Pinpoint the cell where the given text exists, returning its [X, Y] midpoint coordinate. 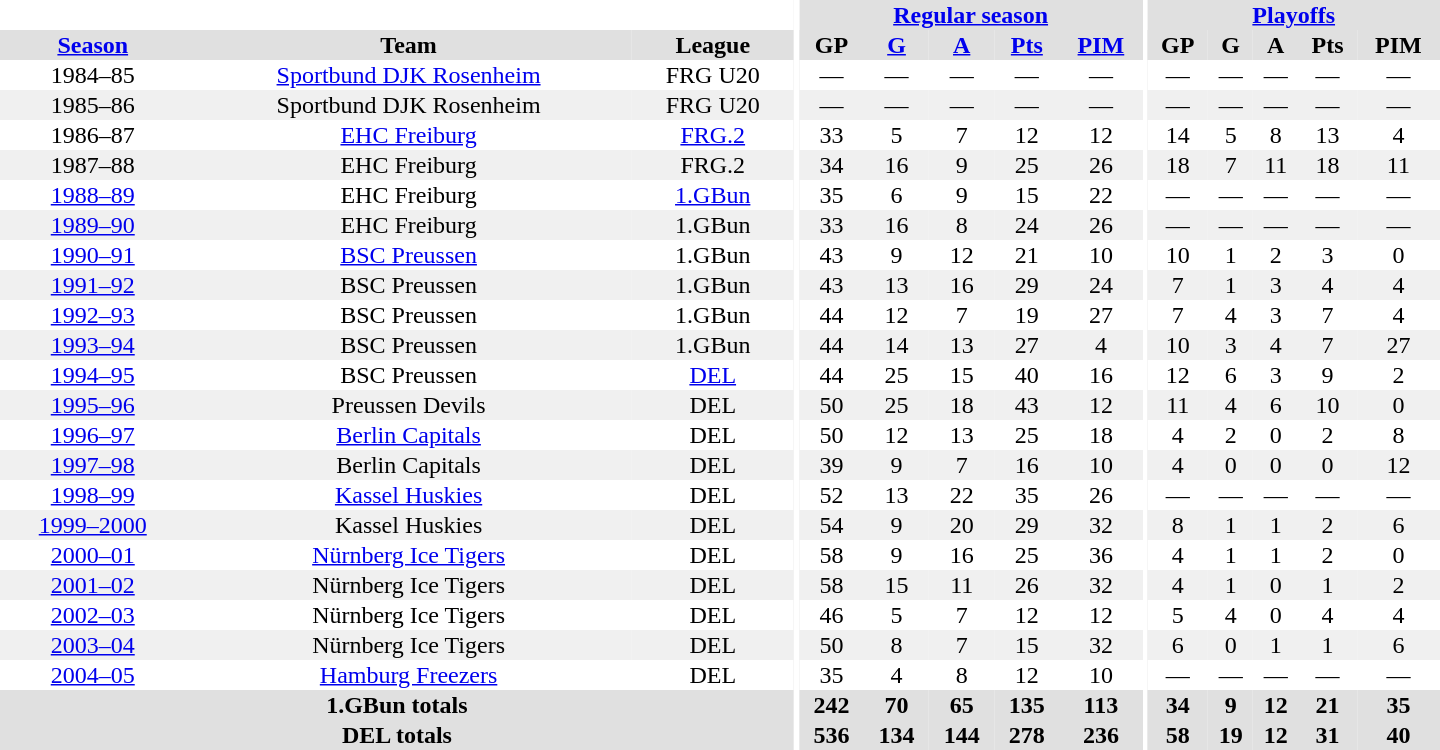
236 [1100, 735]
2000–01 [92, 555]
Hamburg Freezers [408, 675]
20 [962, 525]
League [713, 45]
Playoffs [1294, 15]
1998–99 [92, 495]
1992–93 [92, 315]
242 [832, 705]
134 [896, 735]
46 [832, 615]
Regular season [971, 15]
1993–94 [92, 345]
Preussen Devils [408, 405]
2003–04 [92, 645]
1986–87 [92, 135]
1988–89 [92, 195]
1994–95 [92, 375]
278 [1026, 735]
1996–97 [92, 435]
1987–88 [92, 165]
135 [1026, 705]
1999–2000 [92, 525]
52 [832, 495]
65 [962, 705]
1985–86 [92, 105]
1995–96 [92, 405]
1997–98 [92, 465]
2004–05 [92, 675]
2001–02 [92, 585]
39 [832, 465]
Season [92, 45]
1990–91 [92, 255]
54 [832, 525]
1.GBun totals [397, 705]
DEL totals [397, 735]
536 [832, 735]
144 [962, 735]
36 [1100, 555]
113 [1100, 705]
1991–92 [92, 285]
31 [1327, 735]
1989–90 [92, 225]
1984–85 [92, 75]
Team [408, 45]
70 [896, 705]
2002–03 [92, 615]
